Search for the cell housing the specified text and yield its [x, y] center coordinate. 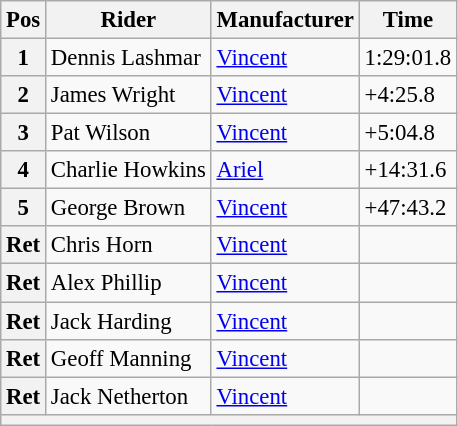
Dennis Lashmar [129, 58]
+14:31.6 [408, 170]
Pat Wilson [129, 133]
+5:04.8 [408, 133]
Time [408, 20]
Pos [24, 20]
George Brown [129, 208]
3 [24, 133]
Geoff Manning [129, 358]
5 [24, 208]
Alex Phillip [129, 283]
+47:43.2 [408, 208]
Jack Netherton [129, 396]
Chris Horn [129, 245]
1:29:01.8 [408, 58]
1 [24, 58]
Jack Harding [129, 321]
2 [24, 95]
James Wright [129, 95]
Rider [129, 20]
Manufacturer [285, 20]
Ariel [285, 170]
+4:25.8 [408, 95]
4 [24, 170]
Charlie Howkins [129, 170]
